Detect which cell encompasses the target text, then output its (X, Y) center coordinate. 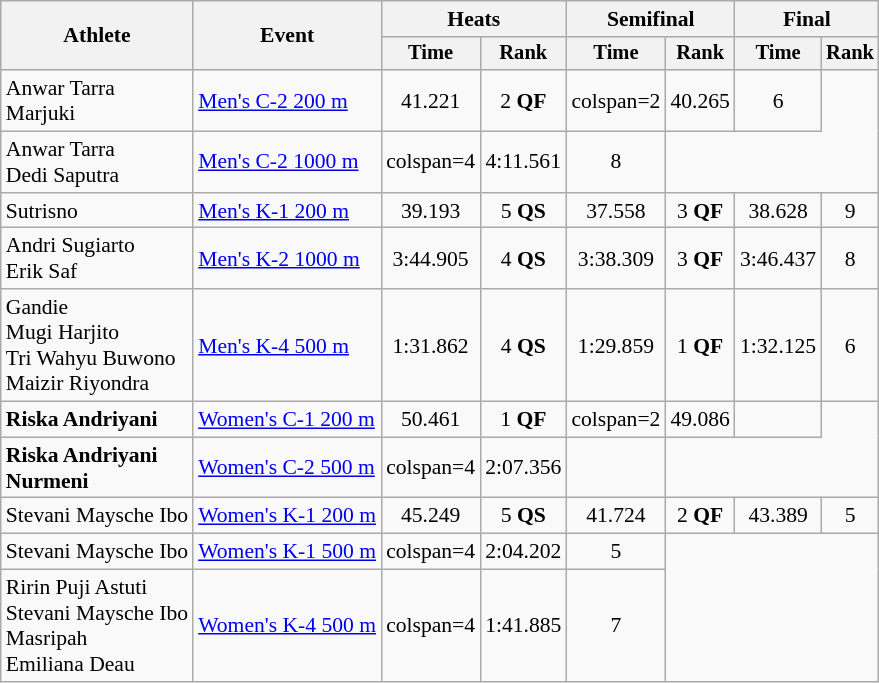
37.558 (616, 211)
Athlete (97, 36)
45.249 (430, 516)
Sutrisno (97, 211)
9 (850, 211)
Anwar TarraMarjuki (97, 100)
Semifinal (650, 19)
Women's K-1 200 m (287, 516)
Anwar TarraDedi Saputra (97, 162)
Women's K-1 500 m (287, 552)
41.221 (430, 100)
GandieMugi HarjitoTri Wahyu BuwonoMaizir Riyondra (97, 345)
Men's C-2 200 m (287, 100)
Andri SugiartoErik Saf (97, 258)
Women's C-2 500 m (287, 468)
49.086 (700, 420)
39.193 (430, 211)
Women's C-1 200 m (287, 420)
Final (807, 19)
3:38.309 (616, 258)
Men's C-2 1000 m (287, 162)
3:44.905 (430, 258)
1:41.885 (523, 626)
4:11.561 (523, 162)
7 (616, 626)
50.461 (430, 420)
1:29.859 (616, 345)
Men's K-2 1000 m (287, 258)
41.724 (616, 516)
1:31.862 (430, 345)
43.389 (778, 516)
38.628 (778, 211)
2:07.356 (523, 468)
Riska AndriyaniNurmeni (97, 468)
Event (287, 36)
2:04.202 (523, 552)
Men's K-4 500 m (287, 345)
Riska Andriyani (97, 420)
1:32.125 (778, 345)
Women's K-4 500 m (287, 626)
Ririn Puji AstutiStevani Maysche IboMasripahEmiliana Deau (97, 626)
40.265 (700, 100)
Men's K-1 200 m (287, 211)
Heats (474, 19)
3:46.437 (778, 258)
